For the text-containing cell, return its midpoint in (X, Y) coordinate format. 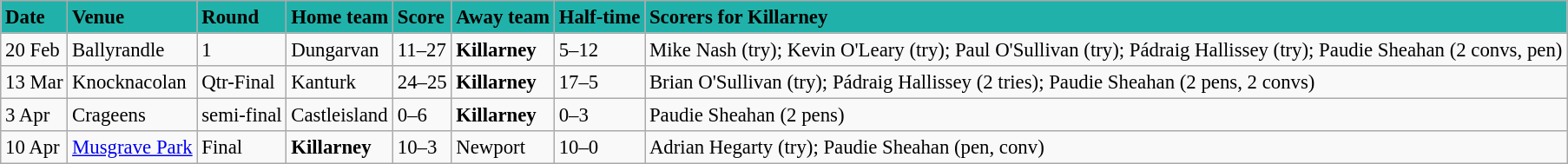
24–25 (422, 82)
20 Feb (35, 49)
Date (35, 16)
Away team (503, 16)
Paudie Sheahan (2 pens) (1106, 115)
Castleisland (340, 115)
Crageens (132, 115)
Qtr-Final (241, 82)
17–5 (599, 82)
3 Apr (35, 115)
Score (422, 16)
Newport (503, 148)
Kanturk (340, 82)
10–3 (422, 148)
Final (241, 148)
0–6 (422, 115)
Ballyrandle (132, 49)
Half-time (599, 16)
10–0 (599, 148)
Brian O'Sullivan (try); Pádraig Hallissey (2 tries); Paudie Sheahan (2 pens, 2 convs) (1106, 82)
11–27 (422, 49)
5–12 (599, 49)
Round (241, 16)
Adrian Hegarty (try); Paudie Sheahan (pen, conv) (1106, 148)
0–3 (599, 115)
13 Mar (35, 82)
10 Apr (35, 148)
Mike Nash (try); Kevin O'Leary (try); Paul O'Sullivan (try); Pádraig Hallissey (try); Paudie Sheahan (2 convs, pen) (1106, 49)
Dungarvan (340, 49)
1 (241, 49)
Scorers for Killarney (1106, 16)
Home team (340, 16)
Musgrave Park (132, 148)
Knocknacolan (132, 82)
Venue (132, 16)
semi-final (241, 115)
